Pinpoint the cell where the given text exists, returning its [x, y] midpoint coordinate. 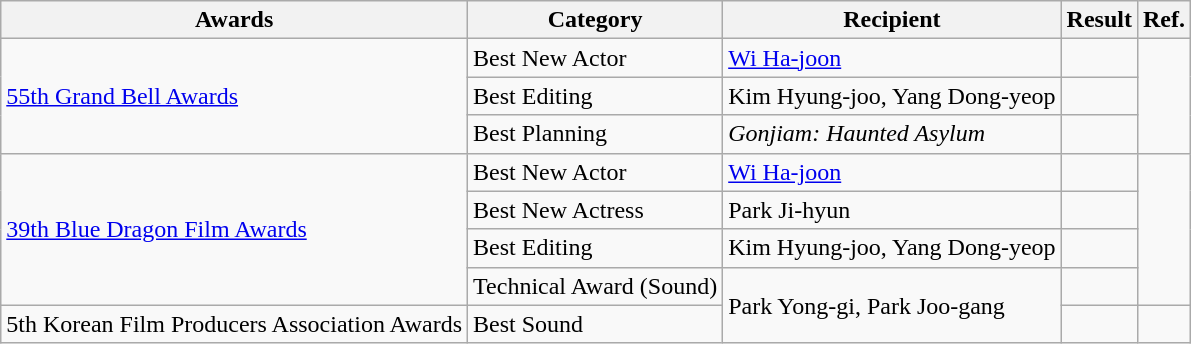
Best Sound [596, 324]
Awards [234, 20]
Technical Award (Sound) [596, 286]
Gonjiam: Haunted Asylum [892, 134]
Ref. [1164, 20]
55th Grand Bell Awards [234, 96]
39th Blue Dragon Film Awards [234, 229]
Park Ji-hyun [892, 210]
Recipient [892, 20]
Best Planning [596, 134]
Best New Actress [596, 210]
5th Korean Film Producers Association Awards [234, 324]
Park Yong-gi, Park Joo-gang [892, 305]
Result [1099, 20]
Category [596, 20]
